From the cell containing the given text, extract its center point as [X, Y] coordinate. 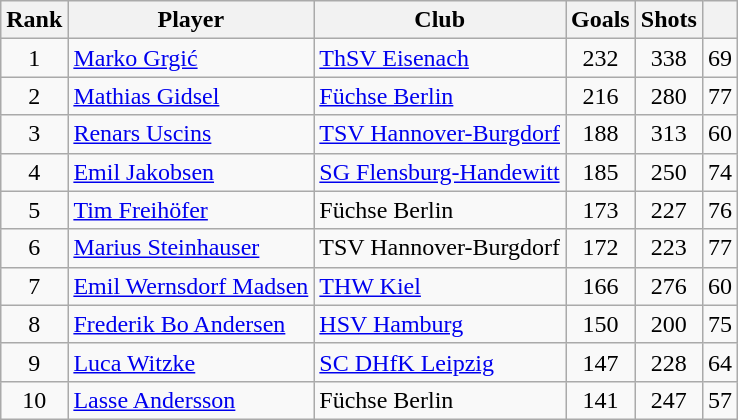
1 [34, 58]
166 [601, 286]
THW Kiel [440, 286]
185 [601, 172]
Rank [34, 20]
313 [668, 134]
5 [34, 210]
75 [720, 324]
64 [720, 362]
Renars Uscins [191, 134]
338 [668, 58]
227 [668, 210]
200 [668, 324]
141 [601, 400]
147 [601, 362]
4 [34, 172]
Club [440, 20]
250 [668, 172]
76 [720, 210]
7 [34, 286]
69 [720, 58]
3 [34, 134]
Marius Steinhauser [191, 248]
Emil Wernsdorf Madsen [191, 286]
216 [601, 96]
247 [668, 400]
6 [34, 248]
150 [601, 324]
Marko Grgić [191, 58]
172 [601, 248]
223 [668, 248]
Mathias Gidsel [191, 96]
57 [720, 400]
9 [34, 362]
Luca Witzke [191, 362]
HSV Hamburg [440, 324]
232 [601, 58]
2 [34, 96]
276 [668, 286]
Goals [601, 20]
ThSV Eisenach [440, 58]
173 [601, 210]
SC DHfK Leipzig [440, 362]
228 [668, 362]
74 [720, 172]
8 [34, 324]
10 [34, 400]
Lasse Andersson [191, 400]
Tim Freihöfer [191, 210]
Player [191, 20]
280 [668, 96]
Frederik Bo Andersen [191, 324]
SG Flensburg-Handewitt [440, 172]
Shots [668, 20]
Emil Jakobsen [191, 172]
188 [601, 134]
